Pinpoint the cell where the given text exists, returning its (x, y) midpoint coordinate. 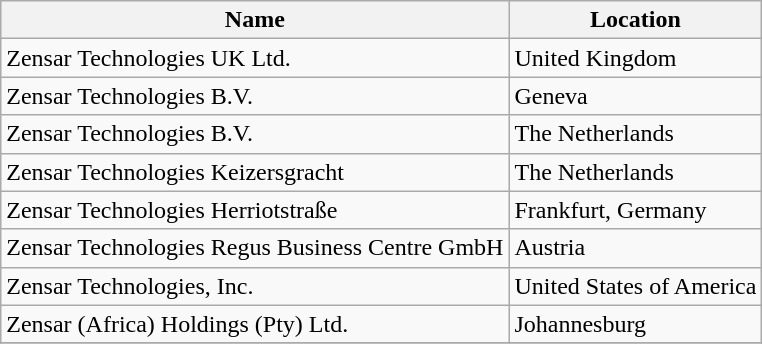
United Kingdom (636, 58)
Austria (636, 248)
Zensar Technologies Regus Business Centre GmbH (255, 248)
Frankfurt, Germany (636, 210)
Zensar Technologies Keizersgracht (255, 172)
Zensar Technologies, Inc. (255, 286)
Zensar (Africa) Holdings (Pty) Ltd. (255, 324)
Zensar Technologies Herriotstraße (255, 210)
Name (255, 20)
Location (636, 20)
Zensar Technologies UK Ltd. (255, 58)
Geneva (636, 96)
Johannesburg (636, 324)
United States of America (636, 286)
